Find where the given text appears and provide that cell's center as [x, y] coordinate. 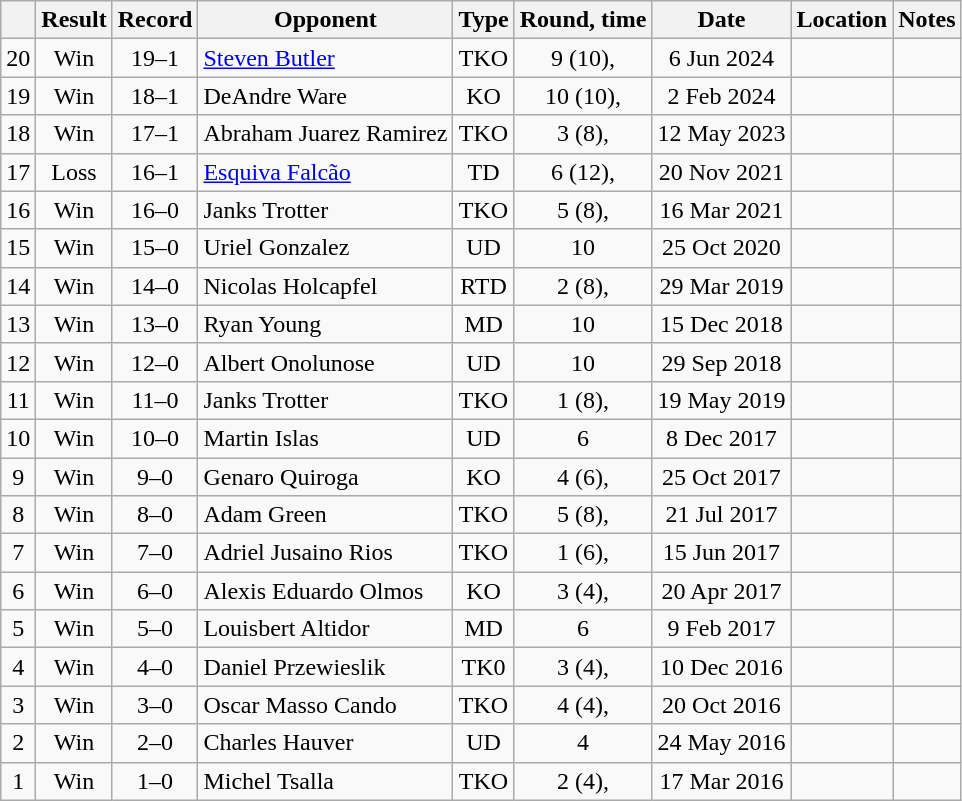
Daniel Przewieslik [326, 667]
11–0 [155, 400]
15 [18, 248]
Notes [927, 20]
12 [18, 362]
Uriel Gonzalez [326, 248]
8–0 [155, 515]
16–1 [155, 172]
1–0 [155, 781]
2 (4), [583, 781]
10 Dec 2016 [722, 667]
10 (10), [583, 96]
2 (8), [583, 286]
7 [18, 553]
25 Oct 2017 [722, 477]
5–0 [155, 629]
2 Feb 2024 [722, 96]
29 Sep 2018 [722, 362]
3 [18, 705]
4–0 [155, 667]
10–0 [155, 438]
Round, time [583, 20]
Charles Hauver [326, 743]
8 Dec 2017 [722, 438]
DeAndre Ware [326, 96]
7–0 [155, 553]
Adriel Jusaino Rios [326, 553]
24 May 2016 [722, 743]
TD [484, 172]
16 Mar 2021 [722, 210]
21 Jul 2017 [722, 515]
20 Oct 2016 [722, 705]
18 [18, 134]
Result [74, 20]
4 (6), [583, 477]
9 (10), [583, 58]
6–0 [155, 591]
3 (8), [583, 134]
6 (12), [583, 172]
12–0 [155, 362]
Ryan Young [326, 324]
Date [722, 20]
6 Jun 2024 [722, 58]
RTD [484, 286]
9–0 [155, 477]
Genaro Quiroga [326, 477]
Esquiva Falcão [326, 172]
5 [18, 629]
15 Dec 2018 [722, 324]
Martin Islas [326, 438]
29 Mar 2019 [722, 286]
Abraham Juarez Ramirez [326, 134]
25 Oct 2020 [722, 248]
17 [18, 172]
19 May 2019 [722, 400]
3–0 [155, 705]
Michel Tsalla [326, 781]
15 Jun 2017 [722, 553]
20 Apr 2017 [722, 591]
TK0 [484, 667]
Nicolas Holcapfel [326, 286]
20 Nov 2021 [722, 172]
Oscar Masso Cando [326, 705]
Louisbert Altidor [326, 629]
17 Mar 2016 [722, 781]
14 [18, 286]
19 [18, 96]
15–0 [155, 248]
1 (8), [583, 400]
4 (4), [583, 705]
20 [18, 58]
Location [842, 20]
2 [18, 743]
1 [18, 781]
13–0 [155, 324]
Type [484, 20]
9 [18, 477]
Albert Onolunose [326, 362]
17–1 [155, 134]
13 [18, 324]
Loss [74, 172]
Steven Butler [326, 58]
18–1 [155, 96]
16–0 [155, 210]
1 (6), [583, 553]
16 [18, 210]
12 May 2023 [722, 134]
11 [18, 400]
Adam Green [326, 515]
9 Feb 2017 [722, 629]
Opponent [326, 20]
Record [155, 20]
19–1 [155, 58]
8 [18, 515]
2–0 [155, 743]
Alexis Eduardo Olmos [326, 591]
14–0 [155, 286]
